Output the [X, Y] coordinate of the center of the cell containing the given text.  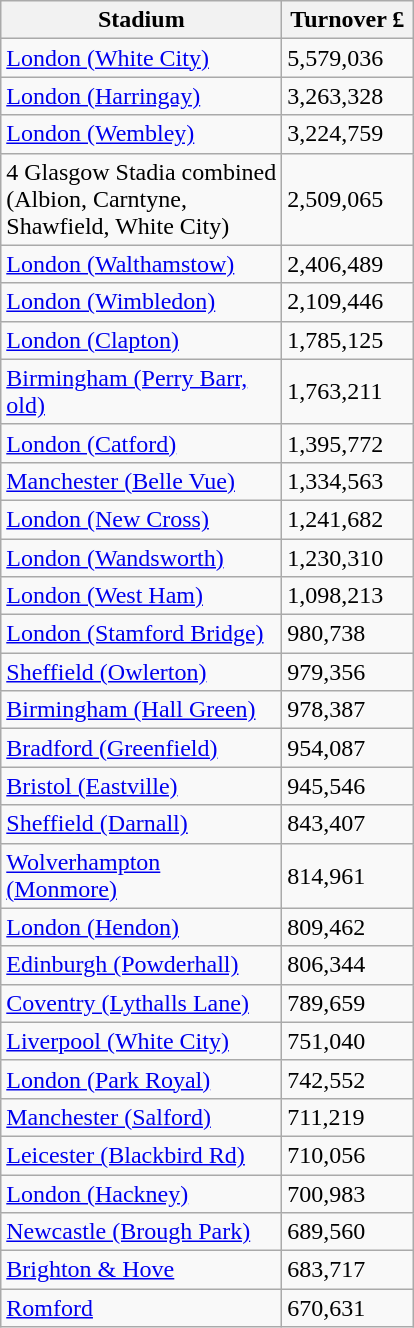
751,040 [348, 1041]
Liverpool (White City) [142, 1041]
2,509,065 [348, 199]
1,763,211 [348, 392]
711,219 [348, 1117]
2,109,446 [348, 302]
London (Wimbledon) [142, 302]
Leicester (Blackbird Rd) [142, 1155]
London (Wembley) [142, 134]
1,395,772 [348, 443]
Bradford (Greenfield) [142, 748]
Sheffield (Darnall) [142, 824]
London (Hackney) [142, 1193]
980,738 [348, 634]
Coventry (Lythalls Lane) [142, 1003]
954,087 [348, 748]
London (Catford) [142, 443]
Stadium [142, 20]
London (Park Royal) [142, 1079]
1,098,213 [348, 596]
Newcastle (Brough Park) [142, 1232]
London (Wandsworth) [142, 557]
1,785,125 [348, 340]
806,344 [348, 965]
1,241,682 [348, 519]
Turnover £ [348, 20]
Manchester (Belle Vue) [142, 481]
London (New Cross) [142, 519]
London (Walthamstow) [142, 264]
742,552 [348, 1079]
979,356 [348, 672]
Brighton & Hove [142, 1270]
3,263,328 [348, 96]
Bristol (Eastville) [142, 786]
843,407 [348, 824]
710,056 [348, 1155]
4 Glasgow Stadia combined (Albion, Carntyne, Shawfield, White City) [142, 199]
1,230,310 [348, 557]
670,631 [348, 1308]
London (Stamford Bridge) [142, 634]
1,334,563 [348, 481]
London (Harringay) [142, 96]
945,546 [348, 786]
978,387 [348, 710]
789,659 [348, 1003]
683,717 [348, 1270]
Edinburgh (Powderhall) [142, 965]
Manchester (Salford) [142, 1117]
814,961 [348, 876]
London (Hendon) [142, 927]
689,560 [348, 1232]
700,983 [348, 1193]
Birmingham (Hall Green) [142, 710]
Romford [142, 1308]
Sheffield (Owlerton) [142, 672]
Wolverhampton (Monmore) [142, 876]
London (White City) [142, 58]
Birmingham (Perry Barr, old) [142, 392]
2,406,489 [348, 264]
London (West Ham) [142, 596]
3,224,759 [348, 134]
London (Clapton) [142, 340]
5,579,036 [348, 58]
809,462 [348, 927]
